Find where the given text appears and provide that cell's center as (x, y) coordinate. 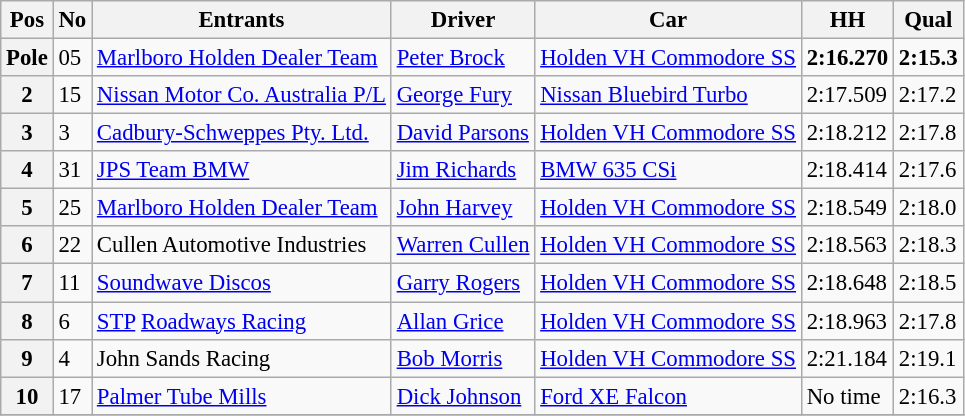
No time (847, 396)
2:18.212 (847, 133)
Palmer Tube Mills (242, 396)
Qual (928, 20)
7 (27, 283)
2:18.0 (928, 208)
9 (27, 358)
2:18.3 (928, 245)
15 (72, 95)
Allan Grice (463, 321)
Nissan Motor Co. Australia P/L (242, 95)
HH (847, 20)
2:15.3 (928, 58)
2:16.3 (928, 396)
Driver (463, 20)
Cadbury-Schweppes Pty. Ltd. (242, 133)
John Sands Racing (242, 358)
11 (72, 283)
10 (27, 396)
05 (72, 58)
Pos (27, 20)
Car (668, 20)
2 (27, 95)
Jim Richards (463, 170)
2:19.1 (928, 358)
2:18.549 (847, 208)
Peter Brock (463, 58)
Pole (27, 58)
Dick Johnson (463, 396)
Soundwave Discos (242, 283)
17 (72, 396)
2:18.563 (847, 245)
BMW 635 CSi (668, 170)
31 (72, 170)
2:17.509 (847, 95)
2:16.270 (847, 58)
2:18.648 (847, 283)
25 (72, 208)
John Harvey (463, 208)
STP Roadways Racing (242, 321)
Entrants (242, 20)
George Fury (463, 95)
Ford XE Falcon (668, 396)
2:21.184 (847, 358)
2:18.963 (847, 321)
JPS Team BMW (242, 170)
2:18.5 (928, 283)
5 (27, 208)
Garry Rogers (463, 283)
2:17.6 (928, 170)
Cullen Automotive Industries (242, 245)
8 (27, 321)
2:17.2 (928, 95)
Nissan Bluebird Turbo (668, 95)
22 (72, 245)
No (72, 20)
Warren Cullen (463, 245)
David Parsons (463, 133)
2:18.414 (847, 170)
Bob Morris (463, 358)
